Output the (X, Y) coordinate of the center of the cell containing the given text.  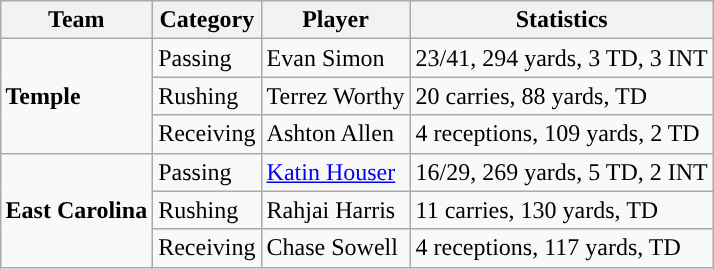
Chase Sowell (336, 248)
Evan Simon (336, 58)
Statistics (562, 20)
Temple (76, 96)
East Carolina (76, 210)
Team (76, 20)
Ashton Allen (336, 134)
20 carries, 88 yards, TD (562, 96)
11 carries, 130 yards, TD (562, 210)
4 receptions, 117 yards, TD (562, 248)
Terrez Worthy (336, 96)
Player (336, 20)
16/29, 269 yards, 5 TD, 2 INT (562, 172)
4 receptions, 109 yards, 2 TD (562, 134)
Rahjai Harris (336, 210)
Category (207, 20)
23/41, 294 yards, 3 TD, 3 INT (562, 58)
Katin Houser (336, 172)
